Scan for the cell matching the given text and deliver its (X, Y) coordinate at center. 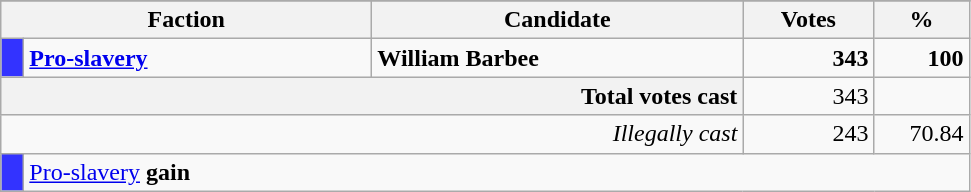
Pro-slavery (198, 58)
Faction (186, 20)
% (922, 20)
100 (922, 58)
243 (808, 134)
Illegally cast (372, 134)
Candidate (558, 20)
Votes (808, 20)
Pro-slavery gain (496, 172)
70.84 (922, 134)
William Barbee (558, 58)
Total votes cast (372, 96)
